Return the (X, Y) coordinate for the center point of the cell that contains the specified text.  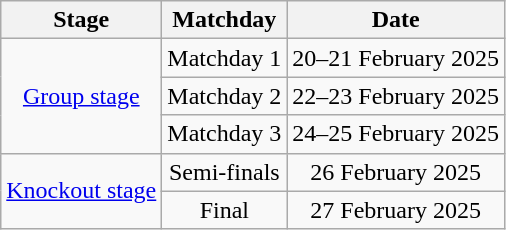
Date (396, 20)
24–25 February 2025 (396, 134)
Stage (82, 20)
Semi-finals (224, 172)
Knockout stage (82, 191)
Matchday 1 (224, 58)
Group stage (82, 96)
26 February 2025 (396, 172)
Matchday 2 (224, 96)
Final (224, 210)
20–21 February 2025 (396, 58)
22–23 February 2025 (396, 96)
27 February 2025 (396, 210)
Matchday 3 (224, 134)
Matchday (224, 20)
